Extract the [X, Y] coordinate from the center of the cell holding the provided text.  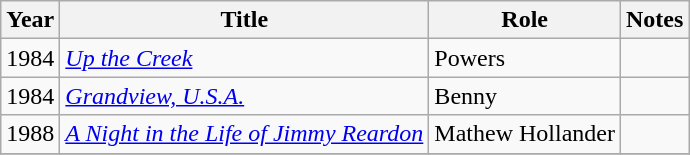
Title [244, 20]
Role [525, 20]
Powers [525, 58]
Mathew Hollander [525, 134]
Year [30, 20]
A Night in the Life of Jimmy Reardon [244, 134]
Notes [655, 20]
1988 [30, 134]
Up the Creek [244, 58]
Benny [525, 96]
Grandview, U.S.A. [244, 96]
